Extract the (X, Y) coordinate from the center of the cell holding the provided text.  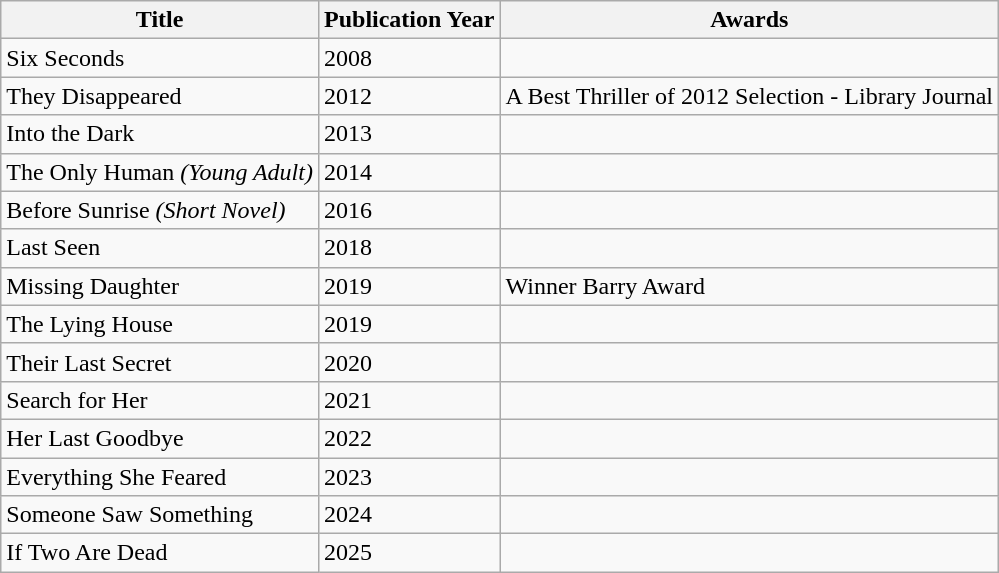
Winner Barry Award (750, 286)
2024 (409, 515)
Their Last Secret (160, 362)
The Only Human (Young Adult) (160, 172)
2016 (409, 210)
2014 (409, 172)
2018 (409, 248)
A Best Thriller of 2012 Selection - Library Journal (750, 96)
They Disappeared (160, 96)
Everything She Feared (160, 477)
Last Seen (160, 248)
Awards (750, 20)
2008 (409, 58)
2022 (409, 438)
Missing Daughter (160, 286)
Six Seconds (160, 58)
2020 (409, 362)
Her Last Goodbye (160, 438)
Search for Her (160, 400)
Publication Year (409, 20)
Into the Dark (160, 134)
Before Sunrise (Short Novel) (160, 210)
Someone Saw Something (160, 515)
If Two Are Dead (160, 553)
2021 (409, 400)
2023 (409, 477)
The Lying House (160, 324)
Title (160, 20)
2025 (409, 553)
2012 (409, 96)
2013 (409, 134)
